Detect which cell encompasses the target text, then output its (X, Y) center coordinate. 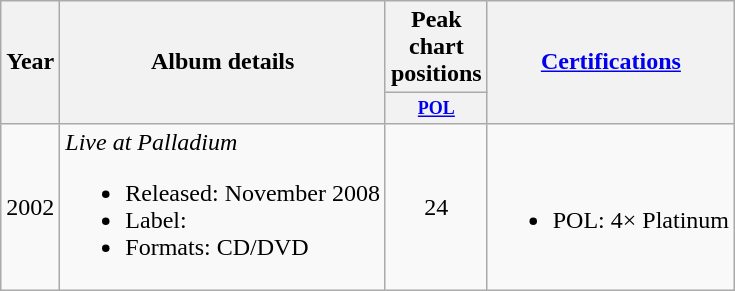
Year (30, 62)
24 (436, 206)
Album details (223, 62)
Certifications (610, 62)
Peak chart positions (436, 47)
Live at PalladiumReleased: November 2008Label:Formats: CD/DVD (223, 206)
POL (436, 108)
POL: 4× Platinum (610, 206)
2002 (30, 206)
